Capture the cell that displays the provided text and extract its (x, y) central coordinate. 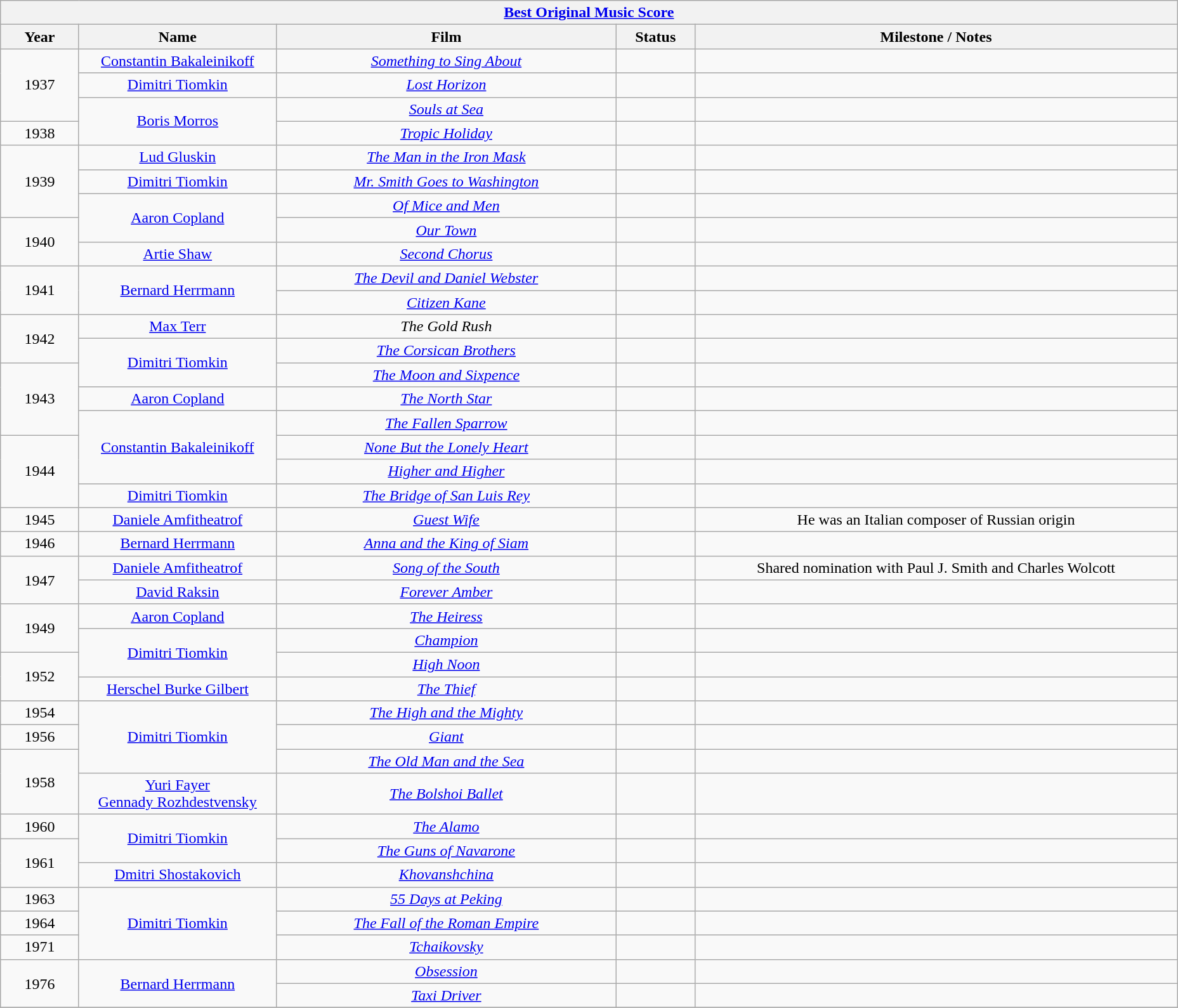
Best Original Music Score (589, 13)
The Alamo (446, 827)
The Bridge of San Luis Rey (446, 495)
1963 (40, 899)
None But the Lonely Heart (446, 447)
55 Days at Peking (446, 899)
The North Star (446, 399)
The Bolshoi Ballet (446, 794)
The Old Man and the Sea (446, 761)
The Fallen Sparrow (446, 423)
1961 (40, 863)
The Fall of the Roman Empire (446, 923)
1964 (40, 923)
He was an Italian composer of Russian origin (936, 520)
Herschel Burke Gilbert (178, 688)
1938 (40, 133)
1946 (40, 544)
Giant (446, 737)
Souls at Sea (446, 109)
The Heiress (446, 616)
David Raksin (178, 592)
Lost Horizon (446, 85)
1943 (40, 399)
1960 (40, 827)
Forever Amber (446, 592)
Name (178, 37)
Taxi Driver (446, 995)
Dmitri Shostakovich (178, 875)
Song of the South (446, 568)
1944 (40, 471)
1949 (40, 628)
High Noon (446, 664)
Higher and Higher (446, 471)
Something to Sing About (446, 61)
1954 (40, 713)
1941 (40, 290)
1945 (40, 520)
Of Mice and Men (446, 206)
Yuri Fayer Gennady Rozhdestvensky (178, 794)
The High and the Mighty (446, 713)
1942 (40, 339)
Shared nomination with Paul J. Smith and Charles Wolcott (936, 568)
1952 (40, 676)
The Devil and Daniel Webster (446, 278)
Boris Morros (178, 121)
1939 (40, 181)
1976 (40, 983)
Max Terr (178, 327)
Milestone / Notes (936, 37)
The Guns of Navarone (446, 851)
Status (655, 37)
Mr. Smith Goes to Washington (446, 181)
1947 (40, 580)
Second Chorus (446, 254)
The Thief (446, 688)
Guest Wife (446, 520)
Khovanshchina (446, 875)
The Man in the Iron Mask (446, 157)
Lud Gluskin (178, 157)
Anna and the King of Siam (446, 544)
1958 (40, 782)
1956 (40, 737)
Tchaikovsky (446, 947)
Obsession (446, 971)
1971 (40, 947)
The Gold Rush (446, 327)
Champion (446, 640)
Tropic Holiday (446, 133)
Citizen Kane (446, 303)
Our Town (446, 230)
Artie Shaw (178, 254)
Film (446, 37)
The Moon and Sixpence (446, 375)
Year (40, 37)
The Corsican Brothers (446, 351)
1940 (40, 242)
1937 (40, 85)
